Output the [x, y] coordinate of the center of the cell containing the given text.  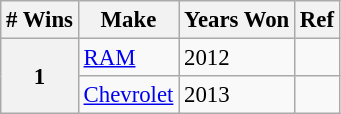
Ref [318, 20]
1 [40, 76]
2013 [237, 95]
Chevrolet [128, 95]
# Wins [40, 20]
Years Won [237, 20]
2012 [237, 58]
Make [128, 20]
RAM [128, 58]
